Extract the [x, y] coordinate from the center of the cell holding the provided text.  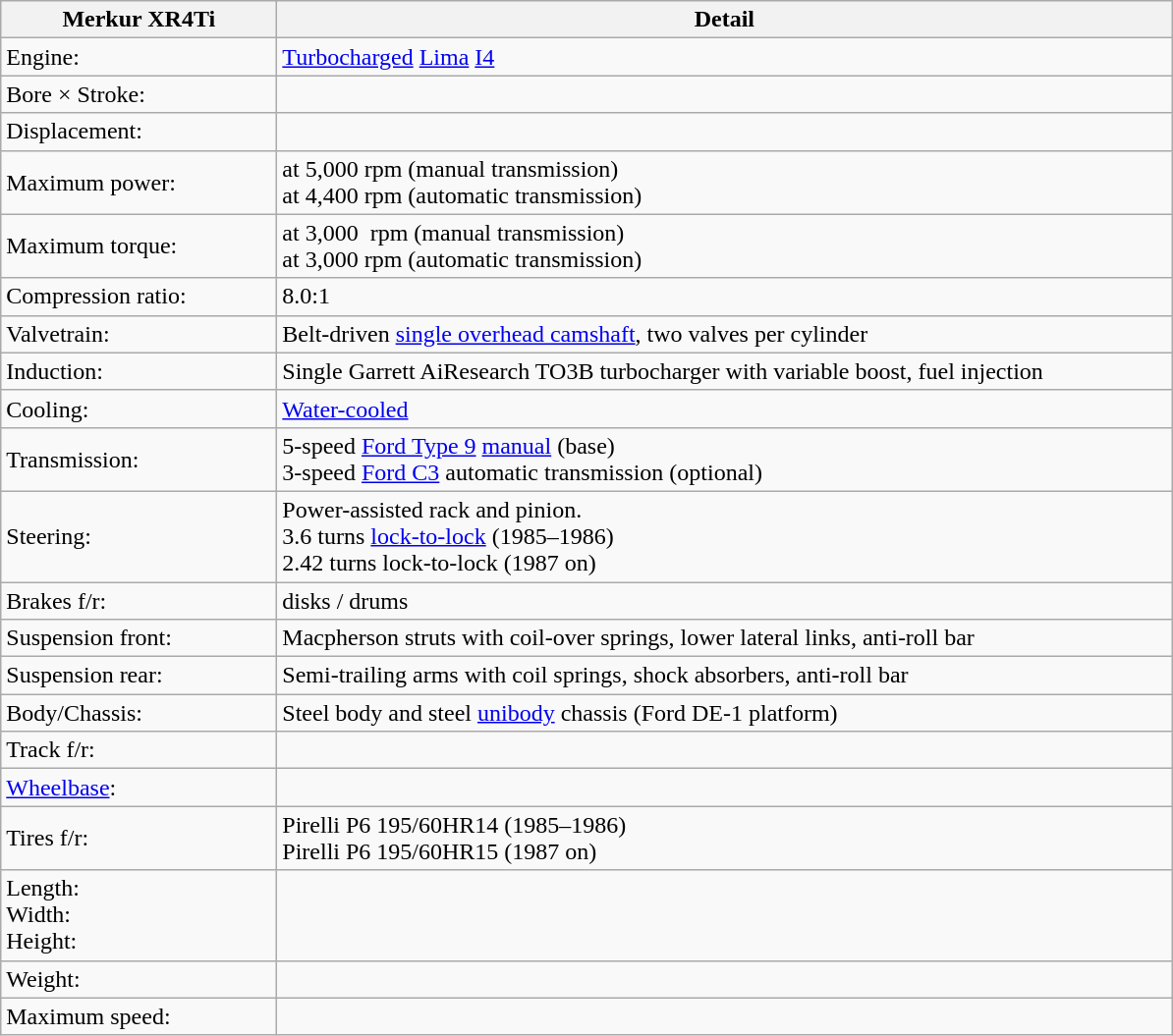
Water-cooled [725, 409]
Turbocharged Lima I4 [725, 57]
Detail [725, 20]
at 5,000 rpm (manual transmission) at 4,400 rpm (automatic transmission) [725, 183]
Valvetrain: [140, 334]
Engine: [140, 57]
Track f/r: [140, 750]
Induction: [140, 371]
at 3,000 rpm (manual transmission) at 3,000 rpm (automatic transmission) [725, 245]
Maximum speed: [140, 1016]
disks / drums [725, 600]
Belt-driven single overhead camshaft, two valves per cylinder [725, 334]
Length:Width:Height: [140, 915]
Brakes f/r: [140, 600]
Suspension rear: [140, 676]
Displacement: [140, 132]
Tires f/r: [140, 839]
Steering: [140, 536]
Compression ratio: [140, 297]
Body/Chassis: [140, 713]
Cooling: [140, 409]
Suspension front: [140, 638]
Macpherson struts with coil-over springs, lower lateral links, anti-roll bar [725, 638]
Wheelbase: [140, 788]
Merkur XR4Ti [140, 20]
Power-assisted rack and pinion.3.6 turns lock-to-lock (1985–1986)2.42 turns lock-to-lock (1987 on) [725, 536]
8.0:1 [725, 297]
Transmission: [140, 460]
Weight: [140, 979]
Bore × Stroke: [140, 94]
Maximum power: [140, 183]
Single Garrett AiResearch TO3B turbocharger with variable boost, fuel injection [725, 371]
Pirelli P6 195/60HR14 (1985–1986)Pirelli P6 195/60HR15 (1987 on) [725, 839]
Semi-trailing arms with coil springs, shock absorbers, anti-roll bar [725, 676]
5-speed Ford Type 9 manual (base)3-speed Ford C3 automatic transmission (optional) [725, 460]
Steel body and steel unibody chassis (Ford DE-1 platform) [725, 713]
Maximum torque: [140, 245]
